Return the (X, Y) coordinate for the center point of the cell that contains the specified text.  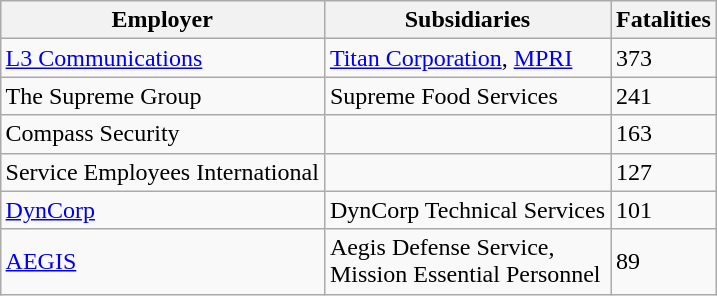
L3 Communications (162, 58)
Compass Security (162, 134)
Employer (162, 20)
Titan Corporation, MPRI (467, 58)
101 (664, 210)
163 (664, 134)
Subsidiaries (467, 20)
AEGIS (162, 262)
Service Employees International (162, 172)
The Supreme Group (162, 96)
373 (664, 58)
Fatalities (664, 20)
Supreme Food Services (467, 96)
127 (664, 172)
241 (664, 96)
DynCorp Technical Services (467, 210)
DynCorp (162, 210)
Aegis Defense Service,Mission Essential Personnel (467, 262)
89 (664, 262)
